Find where the given text appears and provide that cell's center as (X, Y) coordinate. 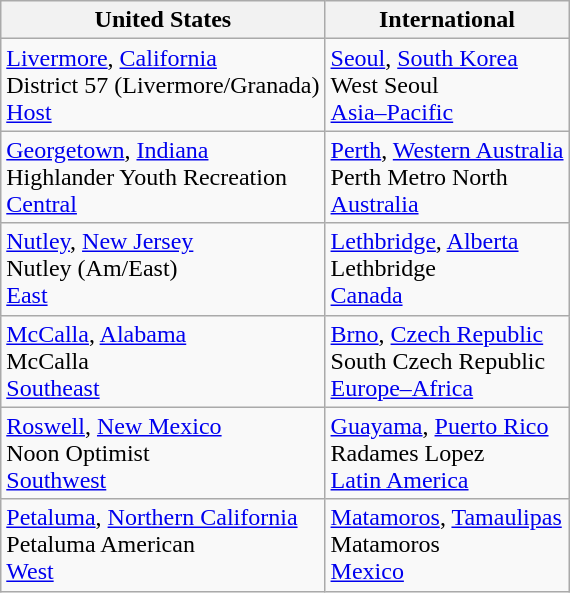
Brno, Czech RepublicSouth Czech Republic Europe–Africa (447, 361)
McCalla, AlabamaMcCallaSoutheast (163, 361)
Guayama, Puerto RicoRadames Lopez Latin America (447, 453)
United States (163, 20)
Perth, Western AustraliaPerth Metro North Australia (447, 177)
Lethbridge, AlbertaLethbridgeCanada (447, 269)
Petaluma, Northern CaliforniaPetaluma AmericanWest (163, 545)
Georgetown, IndianaHighlander Youth RecreationCentral (163, 177)
Nutley, New JerseyNutley (Am/East)East (163, 269)
International (447, 20)
Roswell, New MexicoNoon OptimistSouthwest (163, 453)
Seoul, South KoreaWest Seoul Asia–Pacific (447, 85)
Livermore, CaliforniaDistrict 57 (Livermore/Granada) Host (163, 85)
Matamoros, TamaulipasMatamorosMexico (447, 545)
